Output the [x, y] coordinate of the center of the cell containing the given text.  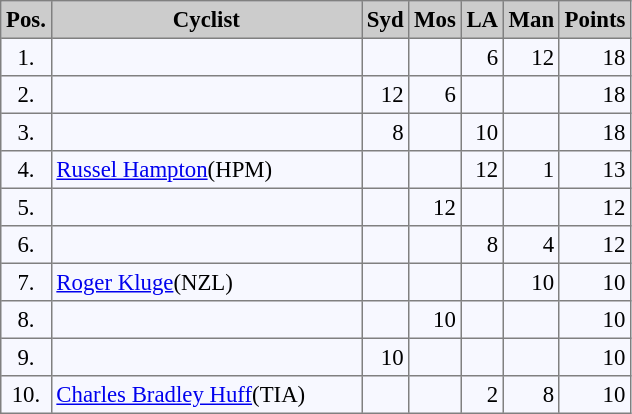
3. [26, 132]
10. [26, 395]
1 [531, 170]
9. [26, 357]
Man [531, 20]
2 [482, 395]
13 [594, 170]
8. [26, 320]
7. [26, 282]
Cyclist [206, 20]
1. [26, 57]
LA [482, 20]
2. [26, 95]
5. [26, 207]
Mos [435, 20]
Russel Hampton(HPM) [206, 170]
Roger Kluge(NZL) [206, 282]
Charles Bradley Huff(TIA) [206, 395]
Syd [386, 20]
4 [531, 245]
Pos. [26, 20]
6. [26, 245]
4. [26, 170]
Points [594, 20]
